Return (X, Y) of the center of cell containing provided text 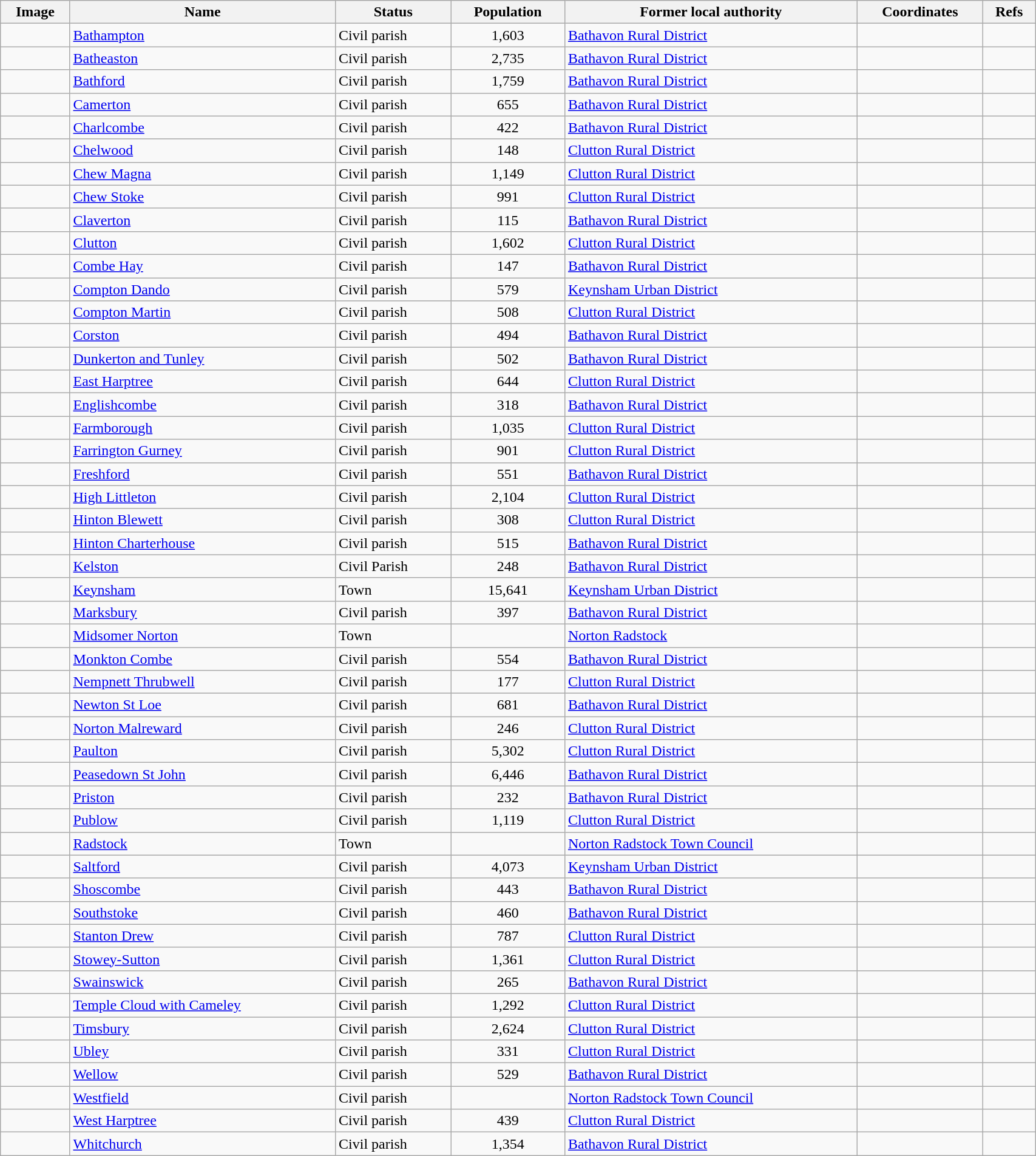
Camerton (203, 104)
246 (507, 728)
Kelston (203, 566)
991 (507, 197)
Combe Hay (203, 266)
1,119 (507, 820)
High Littleton (203, 497)
1,292 (507, 1005)
Batheaston (203, 58)
Stowey-Sutton (203, 959)
Norton Malreward (203, 728)
Freshford (203, 474)
422 (507, 127)
Swainswick (203, 982)
787 (507, 936)
Claverton (203, 220)
Compton Dando (203, 289)
Charlcombe (203, 127)
Paulton (203, 751)
Publow (203, 820)
6,446 (507, 774)
655 (507, 104)
308 (507, 520)
4,073 (507, 867)
248 (507, 566)
579 (507, 289)
331 (507, 1052)
494 (507, 336)
Shoscombe (203, 890)
Englishcombe (203, 405)
Chelwood (203, 150)
1,354 (507, 1144)
West Harptree (203, 1121)
148 (507, 150)
Norton Radstock (711, 635)
318 (507, 405)
551 (507, 474)
1,603 (507, 35)
Marksbury (203, 612)
439 (507, 1121)
Corston (203, 336)
Newton St Loe (203, 705)
1,759 (507, 81)
Ubley (203, 1052)
508 (507, 313)
Coordinates (920, 12)
460 (507, 913)
2,735 (507, 58)
232 (507, 797)
681 (507, 705)
Population (507, 12)
Hinton Charterhouse (203, 543)
Status (393, 12)
Dunkerton and Tunley (203, 359)
Peasedown St John (203, 774)
Stanton Drew (203, 936)
Image (35, 12)
Clutton (203, 243)
Hinton Blewett (203, 520)
1,149 (507, 174)
644 (507, 382)
443 (507, 890)
Bathampton (203, 35)
Bathford (203, 81)
147 (507, 266)
554 (507, 658)
901 (507, 451)
115 (507, 220)
15,641 (507, 589)
Wellow (203, 1075)
Radstock (203, 843)
2,624 (507, 1029)
265 (507, 982)
529 (507, 1075)
Former local authority (711, 12)
Chew Stoke (203, 197)
Saltford (203, 867)
Whitchurch (203, 1144)
Farrington Gurney (203, 451)
Compton Martin (203, 313)
Keynsham (203, 589)
Priston (203, 797)
Westfield (203, 1098)
1,361 (507, 959)
Southstoke (203, 913)
5,302 (507, 751)
Temple Cloud with Cameley (203, 1005)
502 (507, 359)
Chew Magna (203, 174)
Midsomer Norton (203, 635)
Monkton Combe (203, 658)
397 (507, 612)
Farmborough (203, 428)
Name (203, 12)
Nempnett Thrubwell (203, 682)
2,104 (507, 497)
515 (507, 543)
177 (507, 682)
Civil Parish (393, 566)
Timsbury (203, 1029)
1,035 (507, 428)
East Harptree (203, 382)
1,602 (507, 243)
Refs (1009, 12)
